Locate the cell with the specified text and output its (x, y) center coordinate. 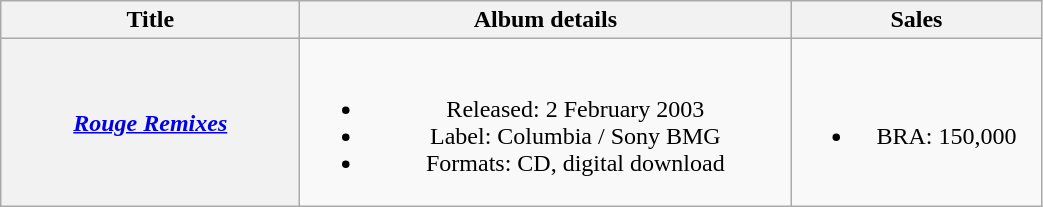
Title (150, 20)
Rouge Remixes (150, 122)
Album details (546, 20)
Released: 2 February 2003Label: Columbia / Sony BMGFormats: CD, digital download (546, 122)
Sales (916, 20)
BRA: 150,000 (916, 122)
